Identify which cell holds the provided text, then report its (x, y) central coordinate. 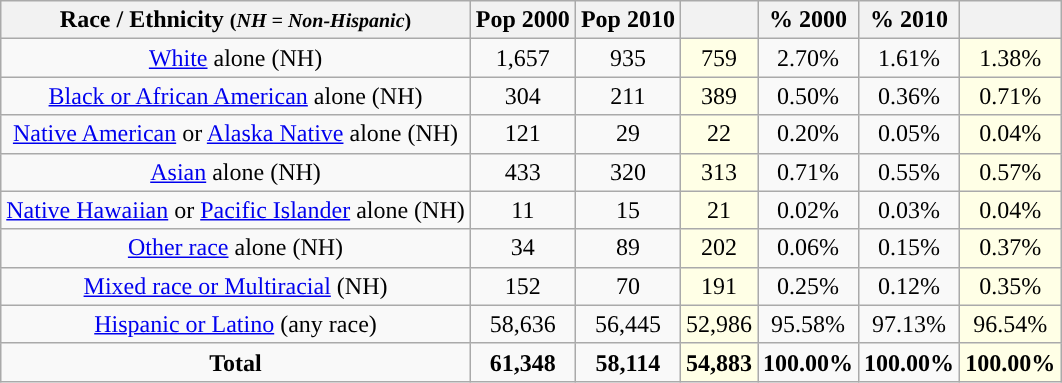
0.02% (808, 210)
97.13% (910, 324)
15 (628, 210)
34 (522, 248)
152 (522, 286)
70 (628, 286)
0.06% (808, 248)
Race / Ethnicity (NH = Non-Hispanic) (236, 20)
1.61% (910, 58)
0.37% (1010, 248)
0.36% (910, 96)
54,883 (718, 362)
304 (522, 96)
Mixed race or Multiracial (NH) (236, 286)
0.55% (910, 172)
935 (628, 58)
759 (718, 58)
433 (522, 172)
1,657 (522, 58)
% 2010 (910, 20)
56,445 (628, 324)
0.03% (910, 210)
0.57% (1010, 172)
Native American or Alaska Native alone (NH) (236, 134)
211 (628, 96)
202 (718, 248)
89 (628, 248)
White alone (NH) (236, 58)
95.58% (808, 324)
313 (718, 172)
29 (628, 134)
191 (718, 286)
11 (522, 210)
Native Hawaiian or Pacific Islander alone (NH) (236, 210)
Pop 2010 (628, 20)
Hispanic or Latino (any race) (236, 324)
Other race alone (NH) (236, 248)
0.25% (808, 286)
Black or African American alone (NH) (236, 96)
% 2000 (808, 20)
0.50% (808, 96)
52,986 (718, 324)
22 (718, 134)
Total (236, 362)
320 (628, 172)
121 (522, 134)
0.15% (910, 248)
0.35% (1010, 286)
96.54% (1010, 324)
61,348 (522, 362)
Pop 2000 (522, 20)
1.38% (1010, 58)
21 (718, 210)
Asian alone (NH) (236, 172)
58,114 (628, 362)
2.70% (808, 58)
0.12% (910, 286)
389 (718, 96)
0.05% (910, 134)
58,636 (522, 324)
0.20% (808, 134)
